Provide the (X, Y) coordinate of the cell's center where the given text is located.  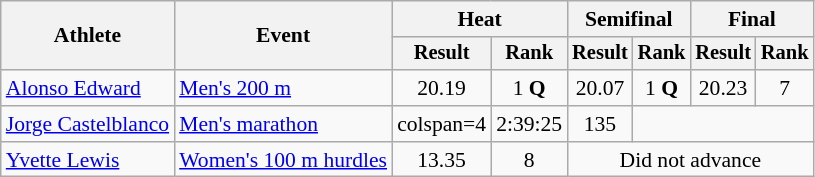
Semifinal (628, 19)
2:39:25 (529, 124)
Men's 200 m (283, 88)
20.07 (600, 88)
Final (752, 19)
7 (785, 88)
Jorge Castelblanco (88, 124)
135 (600, 124)
20.19 (442, 88)
Athlete (88, 36)
Alonso Edward (88, 88)
Heat (480, 19)
20.23 (723, 88)
Men's marathon (283, 124)
Event (283, 36)
colspan=4 (442, 124)
